Scan for the cell matching the given text and deliver its [X, Y] coordinate at center. 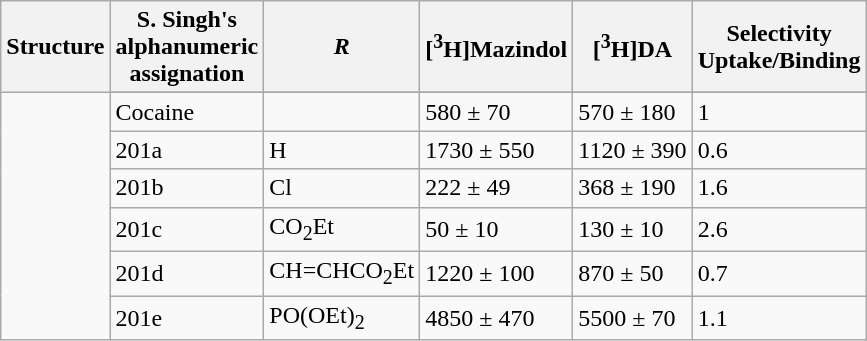
Cocaine [187, 112]
2.6 [779, 229]
SelectivityUptake/Binding [779, 47]
Cl [342, 188]
1220 ± 100 [496, 273]
S. Singh'salphanumericassignation [187, 47]
222 ± 49 [496, 188]
1.1 [779, 318]
201b [187, 188]
570 ± 180 [632, 112]
[3H]DA [632, 47]
R [342, 47]
50 ± 10 [496, 229]
201d [187, 273]
H [342, 150]
0.6 [779, 150]
870 ± 50 [632, 273]
201a [187, 150]
201e [187, 318]
PO(OEt)2 [342, 318]
1.6 [779, 188]
4850 ± 470 [496, 318]
1 [779, 112]
1120 ± 390 [632, 150]
201c [187, 229]
580 ± 70 [496, 112]
5500 ± 70 [632, 318]
130 ± 10 [632, 229]
368 ± 190 [632, 188]
0.7 [779, 273]
CO2Et [342, 229]
1730 ± 550 [496, 150]
[3H]Mazindol [496, 47]
CH=CHCO2Et [342, 273]
Structure [56, 47]
